Provide the [x, y] coordinate of the cell's center where the given text is located.  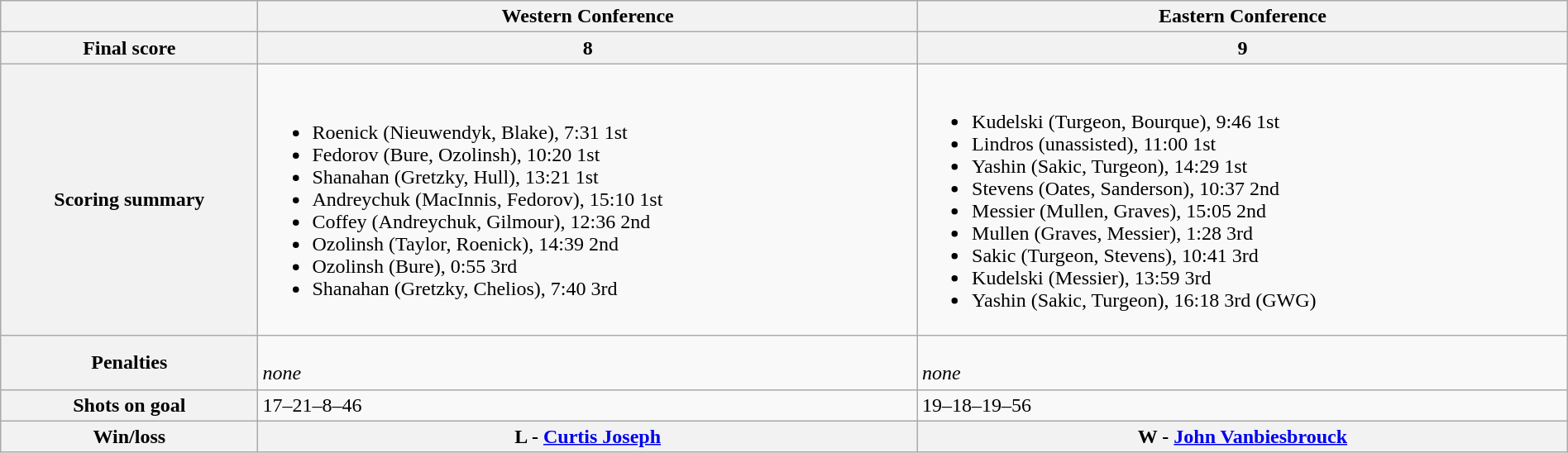
Eastern Conference [1243, 17]
Penalties [129, 362]
Win/loss [129, 436]
8 [588, 48]
L - Curtis Joseph [588, 436]
19–18–19–56 [1243, 405]
W - John Vanbiesbrouck [1243, 436]
9 [1243, 48]
Shots on goal [129, 405]
Western Conference [588, 17]
Scoring summary [129, 200]
17–21–8–46 [588, 405]
Final score [129, 48]
